Search for the cell housing the specified text and yield its [x, y] center coordinate. 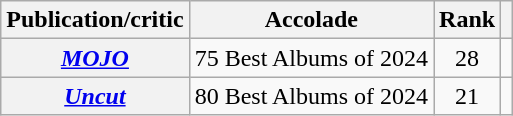
Uncut [95, 96]
Accolade [311, 20]
28 [468, 58]
75 Best Albums of 2024 [311, 58]
21 [468, 96]
Rank [468, 20]
80 Best Albums of 2024 [311, 96]
Publication/critic [95, 20]
MOJO [95, 58]
